From the cell containing the given text, extract its center point as (X, Y) coordinate. 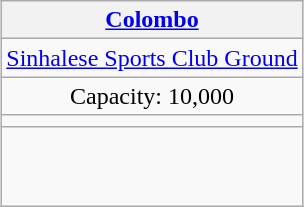
Capacity: 10,000 (152, 96)
Colombo (152, 20)
Sinhalese Sports Club Ground (152, 58)
